Determine the [X, Y] coordinate at the center of the cell enclosing the given text.  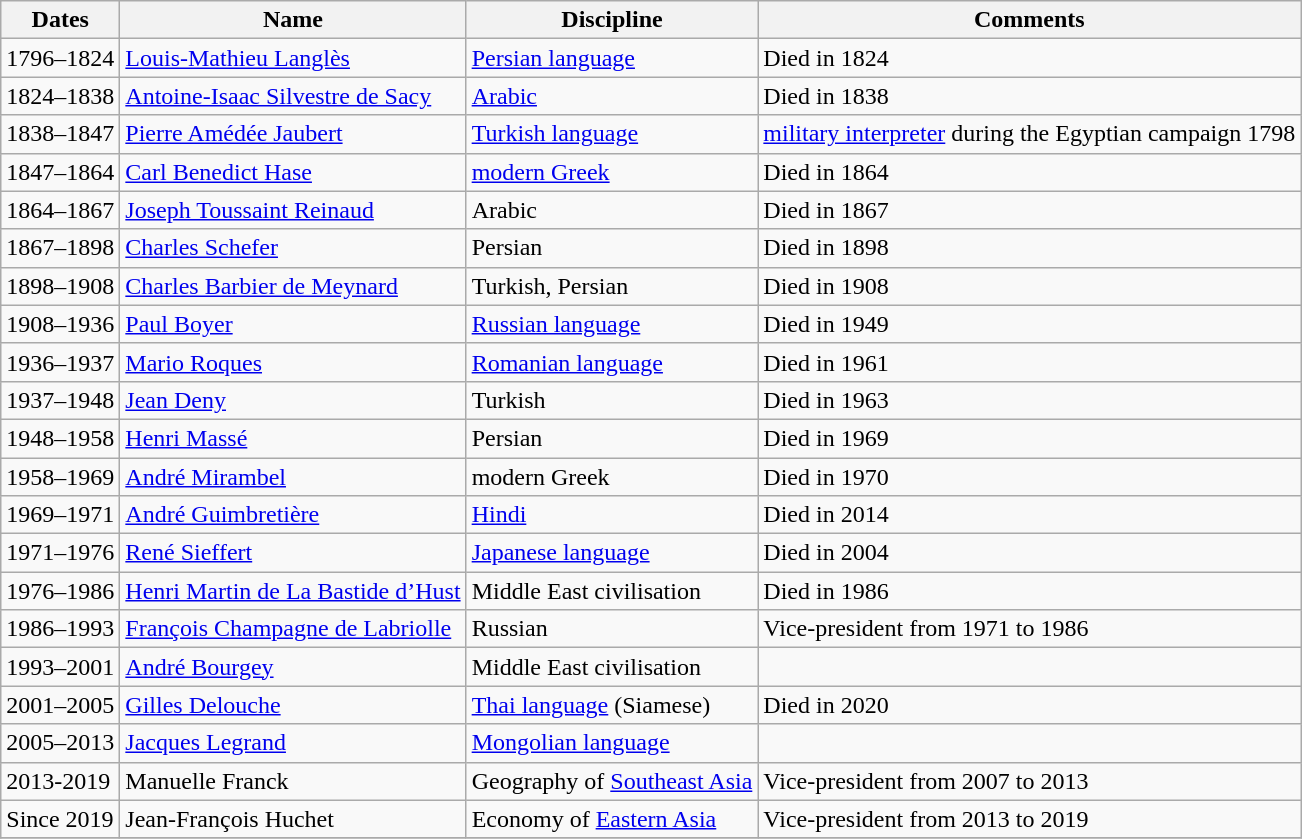
2001–2005 [60, 705]
Jean-François Huchet [293, 819]
Died in 1824 [1030, 58]
Gilles Delouche [293, 705]
Geography of Southeast Asia [612, 781]
Vice-president from 1971 to 1986 [1030, 629]
Turkish [612, 400]
Died in 2004 [1030, 553]
Joseph Toussaint Reinaud [293, 210]
2013-2019 [60, 781]
1948–1958 [60, 438]
1958–1969 [60, 477]
Charles Schefer [293, 248]
Paul Boyer [293, 324]
2005–2013 [60, 743]
military interpreter during the Egyptian campaign 1798 [1030, 134]
1986–1993 [60, 629]
Carl Benedict Hase [293, 172]
Thai language (Siamese) [612, 705]
1824–1838 [60, 96]
Died in 1969 [1030, 438]
Died in 2020 [1030, 705]
Died in 1898 [1030, 248]
André Guimbretière [293, 515]
Dates [60, 20]
Mario Roques [293, 362]
Jean Deny [293, 400]
1864–1867 [60, 210]
René Sieffert [293, 553]
André Mirambel [293, 477]
Died in 1864 [1030, 172]
Since 2019 [60, 819]
Mongolian language [612, 743]
1898–1908 [60, 286]
1838–1847 [60, 134]
1908–1936 [60, 324]
Vice-president from 2007 to 2013 [1030, 781]
Antoine-Isaac Silvestre de Sacy [293, 96]
Manuelle Franck [293, 781]
Died in 1963 [1030, 400]
Henri Martin de La Bastide d’Hust [293, 591]
Died in 1908 [1030, 286]
1796–1824 [60, 58]
Charles Barbier de Meynard [293, 286]
Jacques Legrand [293, 743]
Japanese language [612, 553]
Died in 2014 [1030, 515]
Died in 1986 [1030, 591]
Name [293, 20]
Turkish language [612, 134]
Turkish, Persian [612, 286]
Pierre Amédée Jaubert [293, 134]
1969–1971 [60, 515]
André Bourgey [293, 667]
Henri Massé [293, 438]
1936–1937 [60, 362]
Persian language [612, 58]
Hindi [612, 515]
Died in 1970 [1030, 477]
Romanian language [612, 362]
Discipline [612, 20]
1937–1948 [60, 400]
Economy of Eastern Asia [612, 819]
1867–1898 [60, 248]
Comments [1030, 20]
1976–1986 [60, 591]
François Champagne de Labriolle [293, 629]
Died in 1838 [1030, 96]
1993–2001 [60, 667]
1971–1976 [60, 553]
Russian language [612, 324]
Louis-Mathieu Langlès [293, 58]
Died in 1867 [1030, 210]
Vice-president from 2013 to 2019 [1030, 819]
Died in 1949 [1030, 324]
1847–1864 [60, 172]
Died in 1961 [1030, 362]
Russian [612, 629]
